Search for the cell housing the specified text and yield its [x, y] center coordinate. 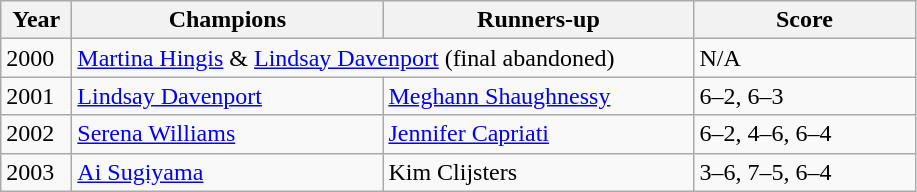
6–2, 4–6, 6–4 [804, 134]
Martina Hingis & Lindsay Davenport (final abandoned) [383, 58]
Ai Sugiyama [228, 172]
2000 [36, 58]
3–6, 7–5, 6–4 [804, 172]
Meghann Shaughnessy [538, 96]
Kim Clijsters [538, 172]
Jennifer Capriati [538, 134]
2001 [36, 96]
Champions [228, 20]
Serena Williams [228, 134]
6–2, 6–3 [804, 96]
N/A [804, 58]
2003 [36, 172]
Runners-up [538, 20]
Lindsay Davenport [228, 96]
Score [804, 20]
Year [36, 20]
2002 [36, 134]
